Detect which cell encompasses the target text, then output its (x, y) center coordinate. 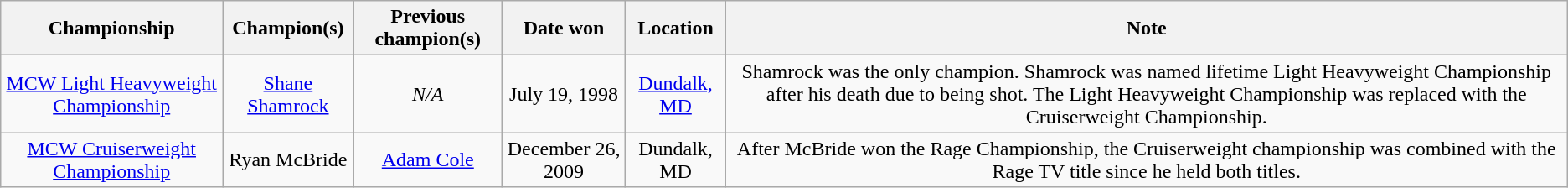
Previous champion(s) (427, 29)
Championship (112, 29)
Champion(s) (288, 29)
MCW Cruiserweight Championship (112, 159)
Date won (563, 29)
N/A (427, 94)
Note (1146, 29)
MCW Light Heavyweight Championship (112, 94)
Location (676, 29)
July 19, 1998 (563, 94)
Ryan McBride (288, 159)
Adam Cole (427, 159)
After McBride won the Rage Championship, the Cruiserweight championship was combined with the Rage TV title since he held both titles. (1146, 159)
December 26, 2009 (563, 159)
Shane Shamrock (288, 94)
